Output the [X, Y] coordinate of the center of the cell containing the given text.  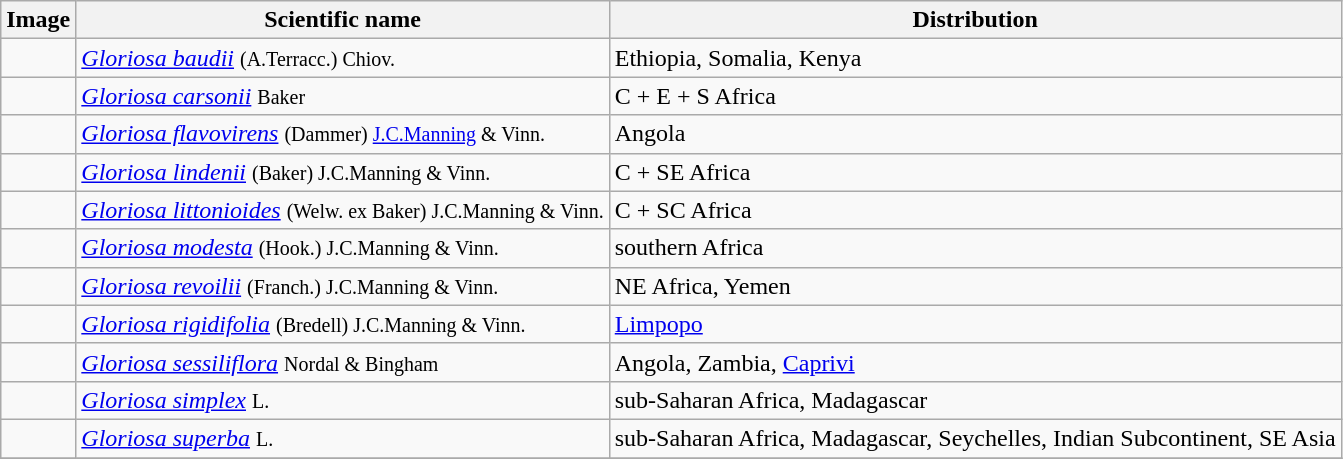
Gloriosa flavovirens (Dammer) J.C.Manning & Vinn. [342, 134]
Gloriosa simplex L. [342, 400]
Gloriosa baudii (A.Terracc.) Chiov. [342, 58]
Gloriosa modesta (Hook.) J.C.Manning & Vinn. [342, 248]
Scientific name [342, 20]
sub-Saharan Africa, Madagascar, Seychelles, Indian Subcontinent, SE Asia [975, 438]
Angola [975, 134]
Limpopo [975, 324]
C + SE Africa [975, 172]
Distribution [975, 20]
sub-Saharan Africa, Madagascar [975, 400]
southern Africa [975, 248]
Angola, Zambia, Caprivi [975, 362]
Gloriosa littonioides (Welw. ex Baker) J.C.Manning & Vinn. [342, 210]
Gloriosa sessiliflora Nordal & Bingham [342, 362]
Gloriosa rigidifolia (Bredell) J.C.Manning & Vinn. [342, 324]
C + E + S Africa [975, 96]
Ethiopia, Somalia, Kenya [975, 58]
Image [38, 20]
C + SC Africa [975, 210]
NE Africa, Yemen [975, 286]
Gloriosa carsonii Baker [342, 96]
Gloriosa revoilii (Franch.) J.C.Manning & Vinn. [342, 286]
Gloriosa lindenii (Baker) J.C.Manning & Vinn. [342, 172]
Gloriosa superba L. [342, 438]
